Search for the cell housing the specified text and yield its (X, Y) center coordinate. 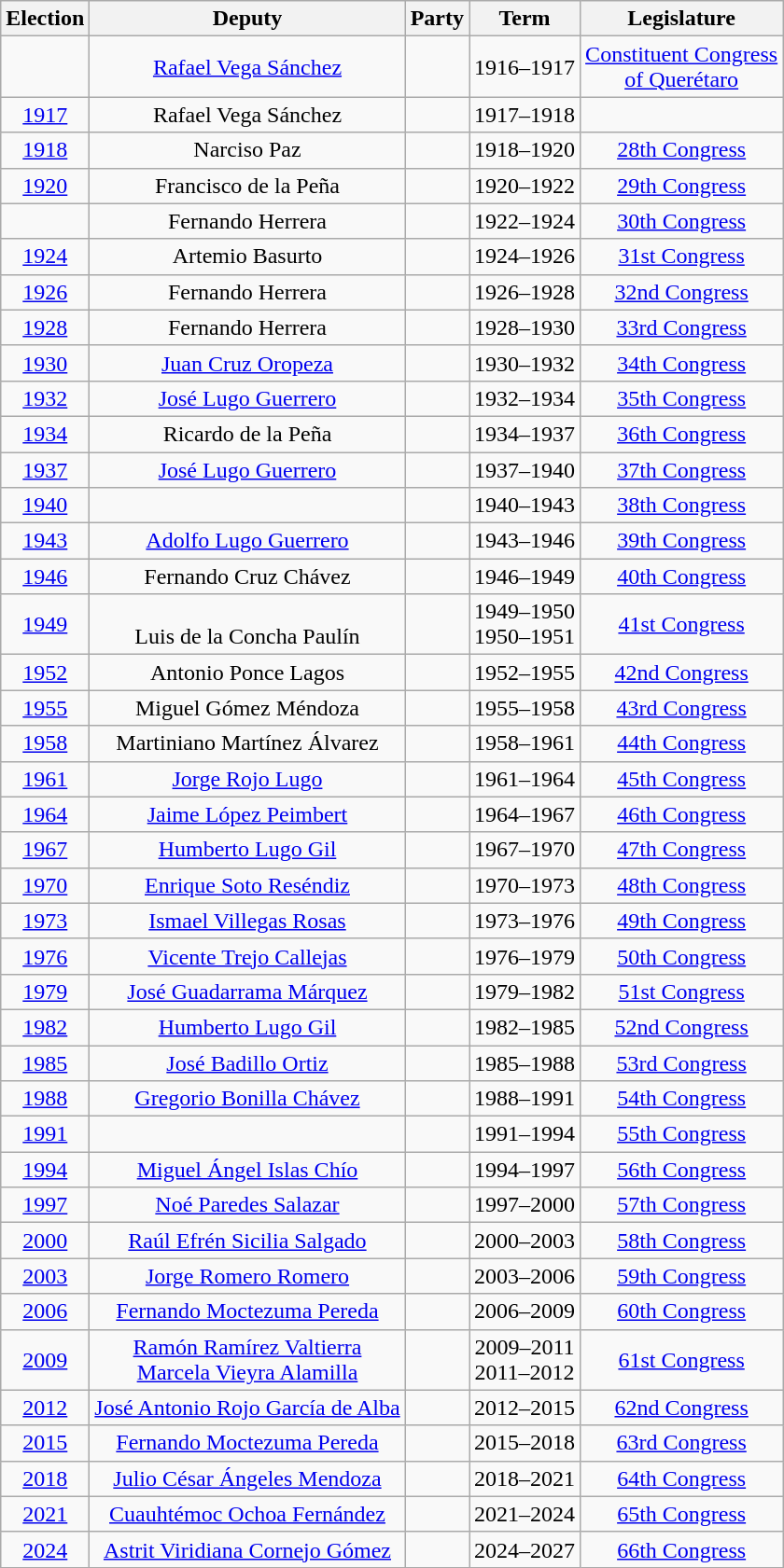
1920–1922 (525, 186)
1973 (45, 921)
Deputy (247, 19)
1955–1958 (525, 708)
1940–1943 (525, 506)
1930–1932 (525, 363)
1982–1985 (525, 1027)
55th Congress (681, 1134)
José Antonio Rojo García de Alba (247, 1408)
1918 (45, 150)
29th Congress (681, 186)
1928 (45, 327)
1970 (45, 885)
57th Congress (681, 1205)
37th Congress (681, 469)
Legislature (681, 19)
1961–1964 (525, 779)
Term (525, 19)
49th Congress (681, 921)
1943 (45, 541)
2021–2024 (525, 1514)
1926–1928 (525, 292)
2012 (45, 1408)
1918–1920 (525, 150)
42nd Congress (681, 673)
José Guadarrama Márquez (247, 992)
2018–2021 (525, 1478)
45th Congress (681, 779)
1964 (45, 814)
2009–20112011–2012 (525, 1360)
1949 (45, 625)
1976 (45, 956)
Julio César Ángeles Mendoza (247, 1478)
2003–2006 (525, 1276)
47th Congress (681, 850)
52nd Congress (681, 1027)
1955 (45, 708)
2003 (45, 1276)
54th Congress (681, 1099)
1922–1924 (525, 221)
Vicente Trejo Callejas (247, 956)
1958–1961 (525, 743)
1928–1930 (525, 327)
1979 (45, 992)
Gregorio Bonilla Chávez (247, 1099)
Narciso Paz (247, 150)
1934 (45, 434)
1976–1979 (525, 956)
2024–2027 (525, 1549)
41st Congress (681, 625)
1982 (45, 1027)
28th Congress (681, 150)
Miguel Ángel Islas Chío (247, 1170)
2015–2018 (525, 1443)
60th Congress (681, 1311)
1991–1994 (525, 1134)
2012–2015 (525, 1408)
Francisco de la Peña (247, 186)
Constituent Congressof Querétaro (681, 67)
1952 (45, 673)
Martiniano Martínez Álvarez (247, 743)
59th Congress (681, 1276)
2006–2009 (525, 1311)
1967–1970 (525, 850)
1926 (45, 292)
Cuauhtémoc Ochoa Fernández (247, 1514)
35th Congress (681, 398)
34th Congress (681, 363)
2024 (45, 1549)
José Badillo Ortiz (247, 1062)
63rd Congress (681, 1443)
1940 (45, 506)
1967 (45, 850)
1964–1967 (525, 814)
1970–1973 (525, 885)
1997 (45, 1205)
1985–1988 (525, 1062)
1943–1946 (525, 541)
Ricardo de la Peña (247, 434)
2015 (45, 1443)
1916–1917 (525, 67)
62nd Congress (681, 1408)
65th Congress (681, 1514)
Ramón Ramírez ValtierraMarcela Vieyra Alamilla (247, 1360)
2000 (45, 1241)
1937–1940 (525, 469)
Raúl Efrén Sicilia Salgado (247, 1241)
Adolfo Lugo Guerrero (247, 541)
2018 (45, 1478)
1949–19501950–1951 (525, 625)
30th Congress (681, 221)
Luis de la Concha Paulín (247, 625)
1937 (45, 469)
51st Congress (681, 992)
39th Congress (681, 541)
Astrit Viridiana Cornejo Gómez (247, 1549)
1997–2000 (525, 1205)
1946–1949 (525, 576)
33rd Congress (681, 327)
Artemio Basurto (247, 257)
50th Congress (681, 956)
1932–1934 (525, 398)
1930 (45, 363)
1994–1997 (525, 1170)
1958 (45, 743)
Election (45, 19)
46th Congress (681, 814)
1988 (45, 1099)
1917 (45, 115)
66th Congress (681, 1549)
36th Congress (681, 434)
Ismael Villegas Rosas (247, 921)
1961 (45, 779)
1946 (45, 576)
1924–1926 (525, 257)
Antonio Ponce Lagos (247, 673)
2009 (45, 1360)
31st Congress (681, 257)
1932 (45, 398)
40th Congress (681, 576)
Fernando Cruz Chávez (247, 576)
1994 (45, 1170)
1973–1976 (525, 921)
Jaime López Peimbert (247, 814)
48th Congress (681, 885)
2000–2003 (525, 1241)
1920 (45, 186)
2021 (45, 1514)
53rd Congress (681, 1062)
Jorge Rojo Lugo (247, 779)
1985 (45, 1062)
Party (437, 19)
1988–1991 (525, 1099)
61st Congress (681, 1360)
56th Congress (681, 1170)
1934–1937 (525, 434)
Juan Cruz Oropeza (247, 363)
1917–1918 (525, 115)
64th Congress (681, 1478)
44th Congress (681, 743)
Enrique Soto Reséndiz (247, 885)
1991 (45, 1134)
Noé Paredes Salazar (247, 1205)
1952–1955 (525, 673)
Miguel Gómez Méndoza (247, 708)
1979–1982 (525, 992)
2006 (45, 1311)
43rd Congress (681, 708)
1924 (45, 257)
38th Congress (681, 506)
32nd Congress (681, 292)
Jorge Romero Romero (247, 1276)
58th Congress (681, 1241)
